Find where the given text appears and provide that cell's center as (x, y) coordinate. 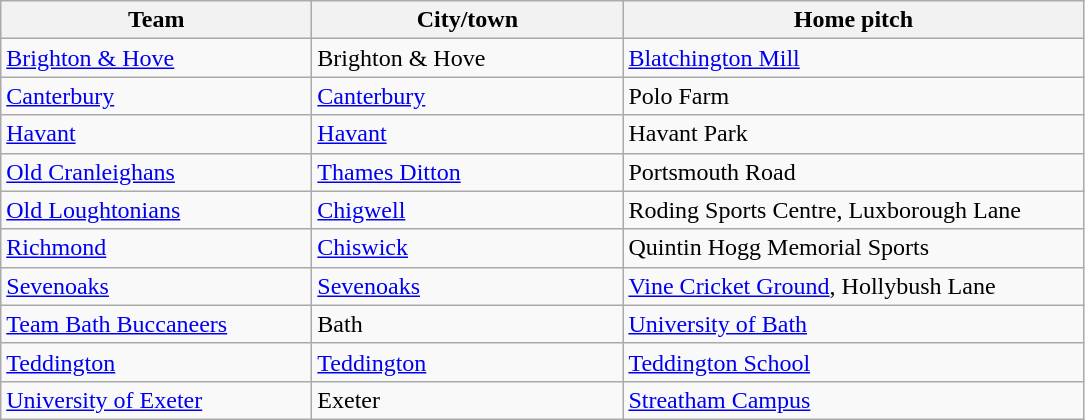
Old Loughtonians (156, 210)
Roding Sports Centre, Luxborough Lane (854, 210)
Quintin Hogg Memorial Sports (854, 248)
Polo Farm (854, 96)
Team (156, 20)
Thames Ditton (468, 172)
Vine Cricket Ground, Hollybush Lane (854, 286)
Old Cranleighans (156, 172)
City/town (468, 20)
Exeter (468, 400)
Streatham Campus (854, 400)
Home pitch (854, 20)
University of Bath (854, 324)
University of Exeter (156, 400)
Blatchington Mill (854, 58)
Teddington School (854, 362)
Team Bath Buccaneers (156, 324)
Chigwell (468, 210)
Portsmouth Road (854, 172)
Richmond (156, 248)
Chiswick (468, 248)
Bath (468, 324)
Havant Park (854, 134)
